Locate the cell with the specified text and output its [X, Y] center coordinate. 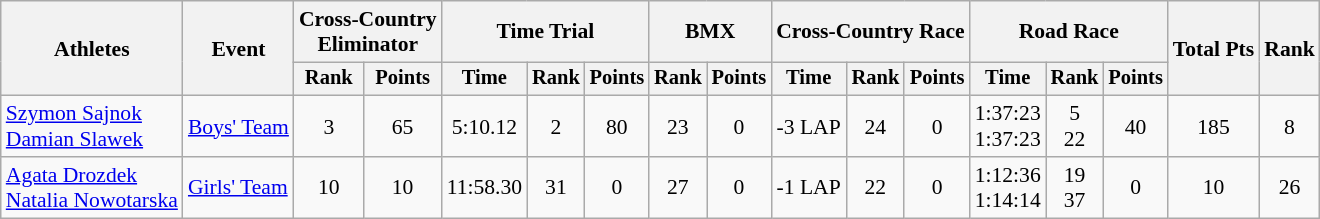
40 [1135, 126]
2 [556, 126]
185 [1214, 126]
Girls' Team [238, 188]
-3 LAP [808, 126]
Total Pts [1214, 48]
5:10.12 [484, 126]
Athletes [92, 48]
80 [617, 126]
Event [238, 48]
-1 LAP [808, 188]
Road Race [1069, 32]
26 [1290, 188]
522 [1075, 126]
27 [678, 188]
24 [875, 126]
Szymon SajnokDamian Slawek [92, 126]
Boys' Team [238, 126]
1937 [1075, 188]
31 [556, 188]
Cross-Country Race [870, 32]
8 [1290, 126]
Agata DrozdekNatalia Nowotarska [92, 188]
23 [678, 126]
65 [403, 126]
1:37:231:37:23 [1008, 126]
22 [875, 188]
BMX [710, 32]
1:12:361:14:14 [1008, 188]
Time Trial [546, 32]
Cross-CountryEliminator [368, 32]
11:58.30 [484, 188]
3 [329, 126]
